Locate the cell with the specified text and output its (X, Y) center coordinate. 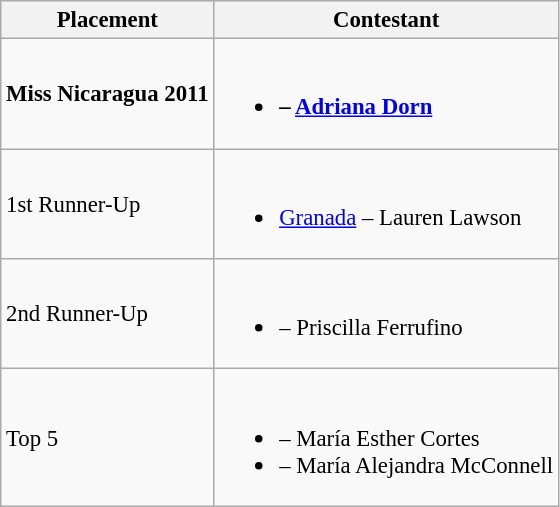
– María Esther Cortes – María Alejandra McConnell (386, 438)
Granada – Lauren Lawson (386, 204)
– Adriana Dorn (386, 94)
Miss Nicaragua 2011 (108, 94)
– Priscilla Ferrufino (386, 314)
Top 5 (108, 438)
Placement (108, 20)
2nd Runner-Up (108, 314)
1st Runner-Up (108, 204)
Contestant (386, 20)
